Find where the given text appears and provide that cell's center as [X, Y] coordinate. 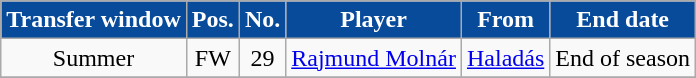
FW [212, 58]
Player [374, 20]
From [505, 20]
Summer [94, 58]
Rajmund Molnár [374, 58]
29 [262, 58]
End of season [623, 58]
No. [262, 20]
Transfer window [94, 20]
Pos. [212, 20]
End date [623, 20]
Haladás [505, 58]
